Determine the (x, y) coordinate at the center of the cell enclosing the given text.  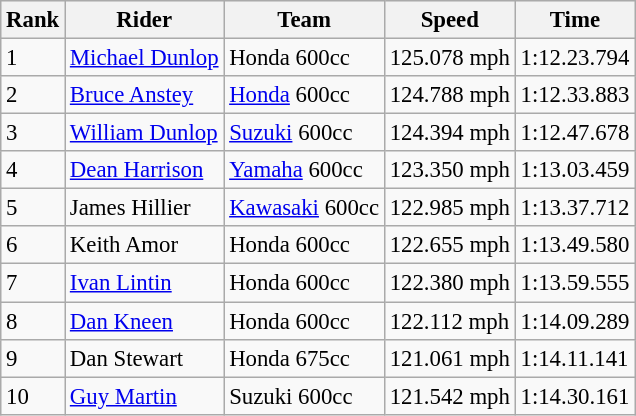
Speed (450, 20)
Ivan Lintin (144, 283)
Team (304, 20)
124.394 mph (450, 133)
121.542 mph (450, 396)
1:13.49.580 (574, 245)
121.061 mph (450, 358)
9 (33, 358)
Dan Stewart (144, 358)
1:13.59.555 (574, 283)
5 (33, 208)
1:13.03.459 (574, 170)
122.985 mph (450, 208)
1:12.33.883 (574, 95)
Yamaha 600cc (304, 170)
1:13.37.712 (574, 208)
Kawasaki 600cc (304, 208)
122.112 mph (450, 321)
Dean Harrison (144, 170)
4 (33, 170)
Guy Martin (144, 396)
1 (33, 58)
6 (33, 245)
125.078 mph (450, 58)
Rank (33, 20)
8 (33, 321)
3 (33, 133)
124.788 mph (450, 95)
1:14.11.141 (574, 358)
Michael Dunlop (144, 58)
10 (33, 396)
1:12.47.678 (574, 133)
William Dunlop (144, 133)
1:14.30.161 (574, 396)
James Hillier (144, 208)
122.655 mph (450, 245)
Dan Kneen (144, 321)
122.380 mph (450, 283)
Honda 675cc (304, 358)
2 (33, 95)
1:14.09.289 (574, 321)
1:12.23.794 (574, 58)
Rider (144, 20)
Bruce Anstey (144, 95)
7 (33, 283)
Time (574, 20)
123.350 mph (450, 170)
Keith Amor (144, 245)
